Extract the [x, y] coordinate from the center of the cell holding the provided text.  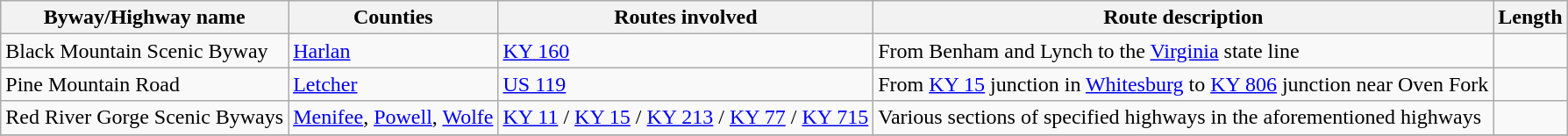
From KY 15 junction in Whitesburg to KY 806 junction near Oven Fork [1184, 84]
Route description [1184, 18]
Black Mountain Scenic Byway [145, 51]
Counties [393, 18]
Pine Mountain Road [145, 84]
KY 160 [686, 51]
Length [1530, 18]
Menifee, Powell, Wolfe [393, 118]
Harlan [393, 51]
Red River Gorge Scenic Byways [145, 118]
KY 11 / KY 15 / KY 213 / KY 77 / KY 715 [686, 118]
From Benham and Lynch to the Virginia state line [1184, 51]
US 119 [686, 84]
Routes involved [686, 18]
Various sections of specified highways in the aforementioned highways [1184, 118]
Letcher [393, 84]
Byway/Highway name [145, 18]
